Search for the cell housing the specified text and yield its [x, y] center coordinate. 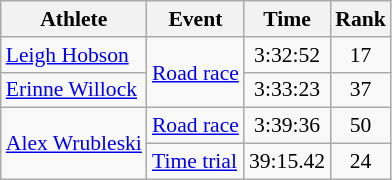
3:32:52 [287, 55]
50 [360, 126]
39:15.42 [287, 162]
Rank [360, 19]
Alex Wrubleski [74, 144]
24 [360, 162]
Event [196, 19]
Leigh Hobson [74, 55]
17 [360, 55]
3:33:23 [287, 90]
3:39:36 [287, 126]
Time [287, 19]
Athlete [74, 19]
Erinne Willock [74, 90]
37 [360, 90]
Time trial [196, 162]
